Search for the cell housing the specified text and yield its [X, Y] center coordinate. 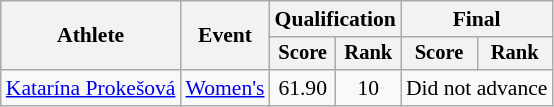
10 [368, 88]
Athlete [91, 36]
Final [477, 19]
Event [226, 36]
Katarína Prokešová [91, 88]
Did not advance [477, 88]
Qualification [336, 19]
61.90 [303, 88]
Women's [226, 88]
